Identify which cell holds the provided text, then report its (x, y) central coordinate. 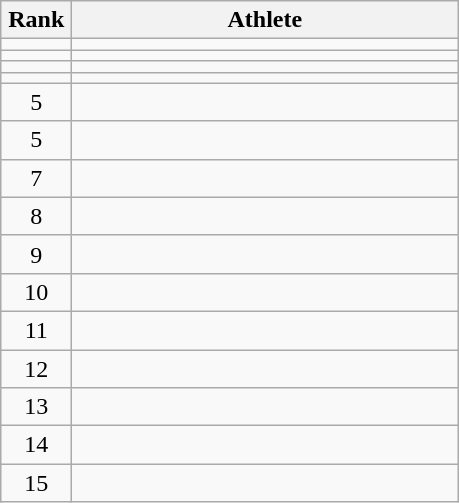
15 (36, 483)
14 (36, 445)
Rank (36, 20)
11 (36, 330)
13 (36, 407)
12 (36, 369)
Athlete (265, 20)
7 (36, 178)
9 (36, 254)
8 (36, 216)
10 (36, 292)
